Return (X, Y) of the center of cell containing provided text 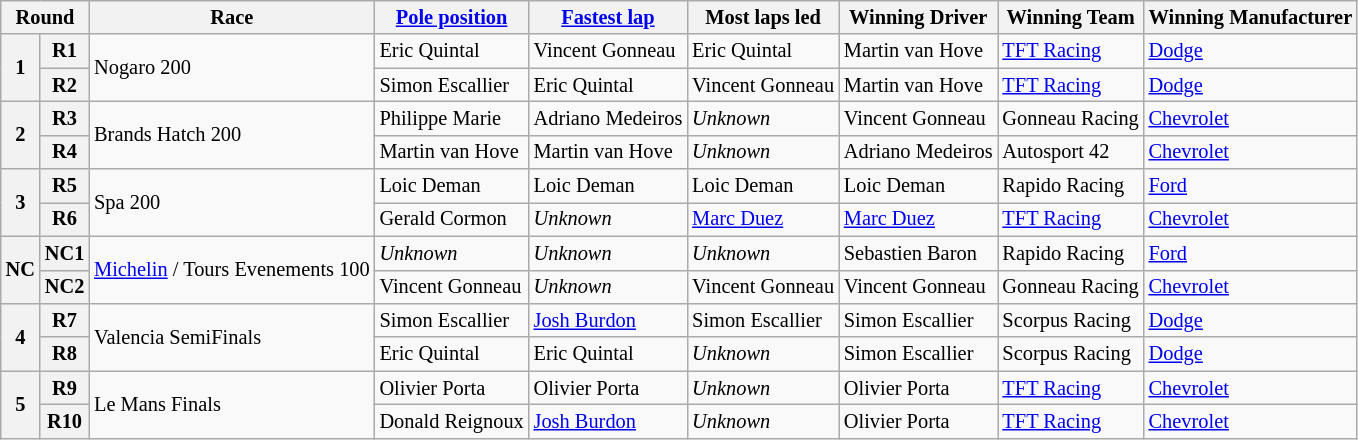
Spa 200 (232, 202)
Winning Driver (918, 17)
NC1 (64, 253)
Race (232, 17)
Philippe Marie (452, 118)
Round (45, 17)
R9 (64, 388)
1 (20, 68)
Winning Team (1071, 17)
Sebastien Baron (918, 253)
Most laps led (763, 17)
R10 (64, 421)
Le Mans Finals (232, 404)
Winning Manufacturer (1250, 17)
R1 (64, 51)
4 (20, 336)
R6 (64, 219)
R5 (64, 186)
R8 (64, 354)
R2 (64, 85)
Donald Reignoux (452, 421)
R4 (64, 152)
Valencia SemiFinals (232, 336)
NC (20, 270)
Pole position (452, 17)
5 (20, 404)
3 (20, 202)
NC2 (64, 287)
R7 (64, 320)
Gerald Cormon (452, 219)
Autosport 42 (1071, 152)
Fastest lap (608, 17)
2 (20, 134)
Nogaro 200 (232, 68)
Brands Hatch 200 (232, 134)
R3 (64, 118)
Michelin / Tours Evenements 100 (232, 270)
